From the cell containing the given text, extract its center point as (X, Y) coordinate. 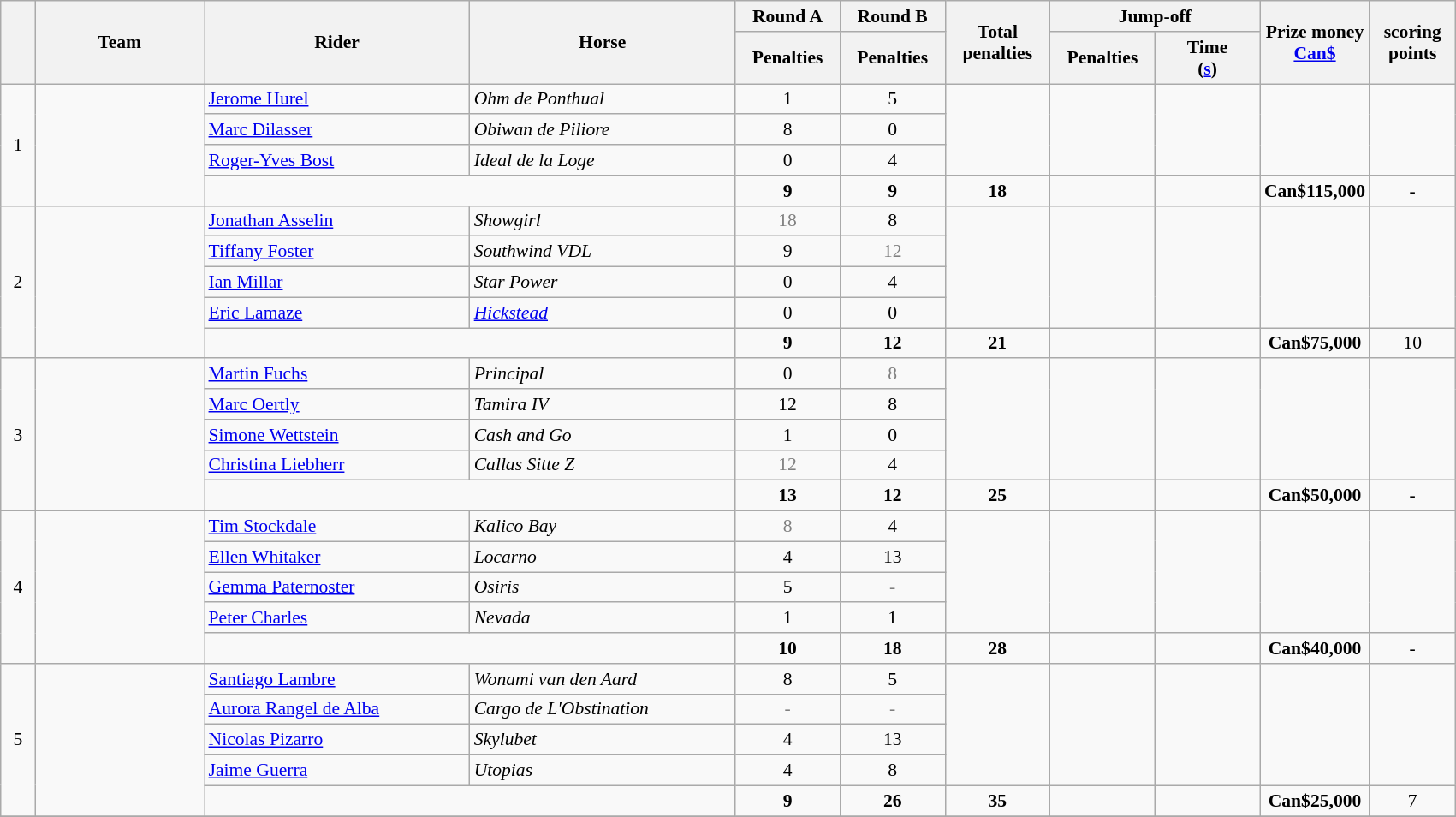
Osiris (603, 587)
Hickstead (603, 313)
Aurora Rangel de Alba (336, 709)
Tamira IV (603, 404)
Star Power (603, 283)
7 (1412, 801)
Gemma Paternoster (336, 587)
Peter Charles (336, 618)
Can$40,000 (1315, 648)
Roger-Yves Bost (336, 160)
Ian Millar (336, 283)
Ideal de la Loge (603, 160)
Cargo de L'Obstination (603, 709)
Showgirl (603, 221)
scoringpoints (1412, 43)
Team (120, 43)
Callas Sitte Z (603, 465)
Can$115,000 (1315, 191)
Can$50,000 (1315, 496)
Martin Fuchs (336, 374)
Time(s) (1207, 58)
26 (892, 801)
Ohm de Ponthual (603, 99)
Jonathan Asselin (336, 221)
Round B (892, 16)
Obiwan de Piliore (603, 130)
3 (18, 435)
Christina Liebherr (336, 465)
Santiago Lambre (336, 679)
2 (18, 282)
Jump-off (1156, 16)
Ellen Whitaker (336, 557)
25 (998, 496)
Cash and Go (603, 435)
Can$25,000 (1315, 801)
Tiffany Foster (336, 252)
Kalico Bay (603, 527)
Marc Dilasser (336, 130)
Prize moneyCan$ (1315, 43)
Skylubet (603, 740)
Principal (603, 374)
Simone Wettstein (336, 435)
Nevada (603, 618)
Utopias (603, 771)
28 (998, 648)
Jerome Hurel (336, 99)
Marc Oertly (336, 404)
Can$75,000 (1315, 343)
Locarno (603, 557)
Jaime Guerra (336, 771)
Wonami van den Aard (603, 679)
Horse (603, 43)
Round A (787, 16)
21 (998, 343)
Rider (336, 43)
Southwind VDL (603, 252)
Total penalties (998, 43)
Tim Stockdale (336, 527)
Eric Lamaze (336, 313)
35 (998, 801)
Nicolas Pizarro (336, 740)
